Search for the cell housing the specified text and yield its [x, y] center coordinate. 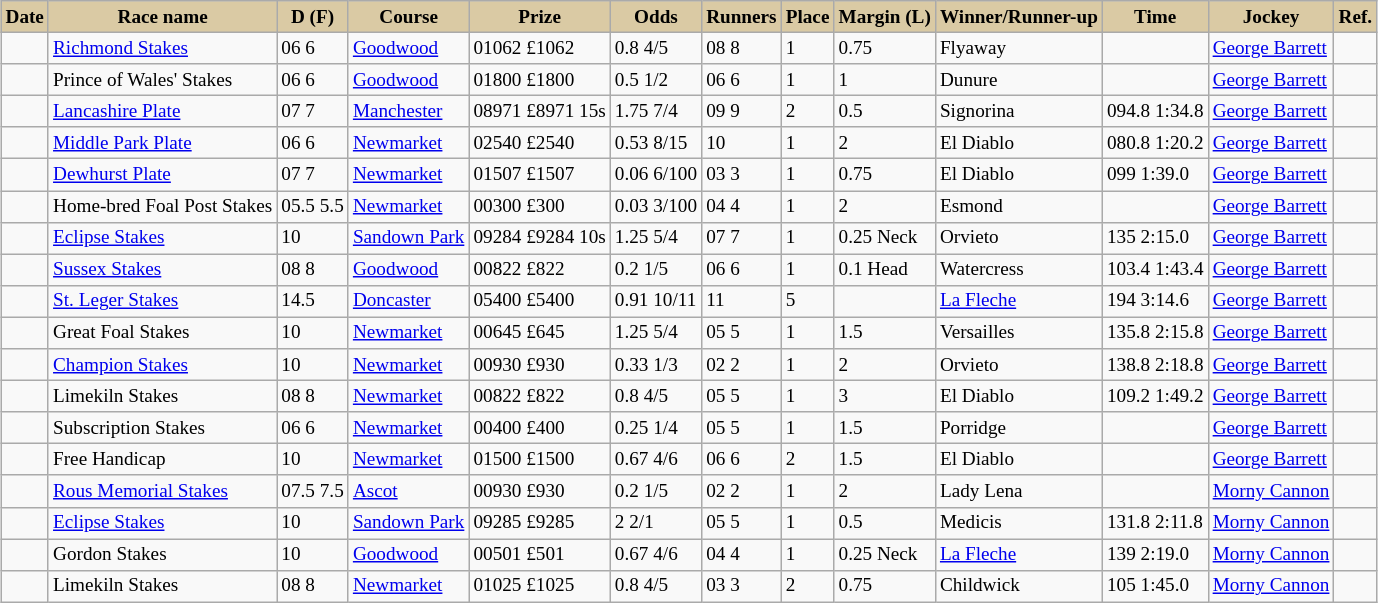
Dewhurst Plate [162, 175]
Runners [742, 17]
01062 £1062 [540, 48]
07.5 7.5 [313, 491]
14.5 [313, 301]
138.8 2:18.8 [1155, 365]
Winner/Runner-up [1018, 17]
Time [1155, 17]
Sussex Stakes [162, 270]
105 1:45.0 [1155, 586]
Esmond [1018, 206]
Lancashire Plate [162, 111]
Watercress [1018, 270]
01507 £1507 [540, 175]
Dunure [1018, 80]
05.5 5.5 [313, 206]
00400 £400 [540, 428]
00501 £501 [540, 554]
Versailles [1018, 333]
Signorina [1018, 111]
05400 £5400 [540, 301]
0.1 Head [884, 270]
5 [808, 301]
01025 £1025 [540, 586]
00300 £300 [540, 206]
135 2:15.0 [1155, 238]
0.91 10/11 [656, 301]
131.8 2:11.8 [1155, 523]
Margin (L) [884, 17]
080.8 1:20.2 [1155, 143]
Course [408, 17]
09284 £9284 10s [540, 238]
135.8 2:15.8 [1155, 333]
Champion Stakes [162, 365]
Doncaster [408, 301]
3 [884, 396]
2 2/1 [656, 523]
0.53 8/15 [656, 143]
08971 £8971 15s [540, 111]
09285 £9285 [540, 523]
01800 £1800 [540, 80]
09 9 [742, 111]
Free Handicap [162, 460]
St. Leger Stakes [162, 301]
02540 £2540 [540, 143]
Jockey [1271, 17]
094.8 1:34.8 [1155, 111]
Rous Memorial Stakes [162, 491]
Lady Lena [1018, 491]
099 1:39.0 [1155, 175]
Gordon Stakes [162, 554]
Subscription Stakes [162, 428]
01500 £1500 [540, 460]
D (F) [313, 17]
109.2 1:49.2 [1155, 396]
194 3:14.6 [1155, 301]
Medicis [1018, 523]
Flyaway [1018, 48]
Prince of Wales' Stakes [162, 80]
Childwick [1018, 586]
0.5 1/2 [656, 80]
1.75 7/4 [656, 111]
Place [808, 17]
Home-bred Foal Post Stakes [162, 206]
Date [25, 17]
11 [742, 301]
Prize [540, 17]
0.06 6/100 [656, 175]
Race name [162, 17]
103.4 1:43.4 [1155, 270]
Manchester [408, 111]
Porridge [1018, 428]
00645 £645 [540, 333]
Middle Park Plate [162, 143]
Great Foal Stakes [162, 333]
0.03 3/100 [656, 206]
Richmond Stakes [162, 48]
Ref. [1356, 17]
Ascot [408, 491]
0.25 1/4 [656, 428]
139 2:19.0 [1155, 554]
Odds [656, 17]
0.33 1/3 [656, 365]
